Return (X, Y) of the center of cell containing provided text 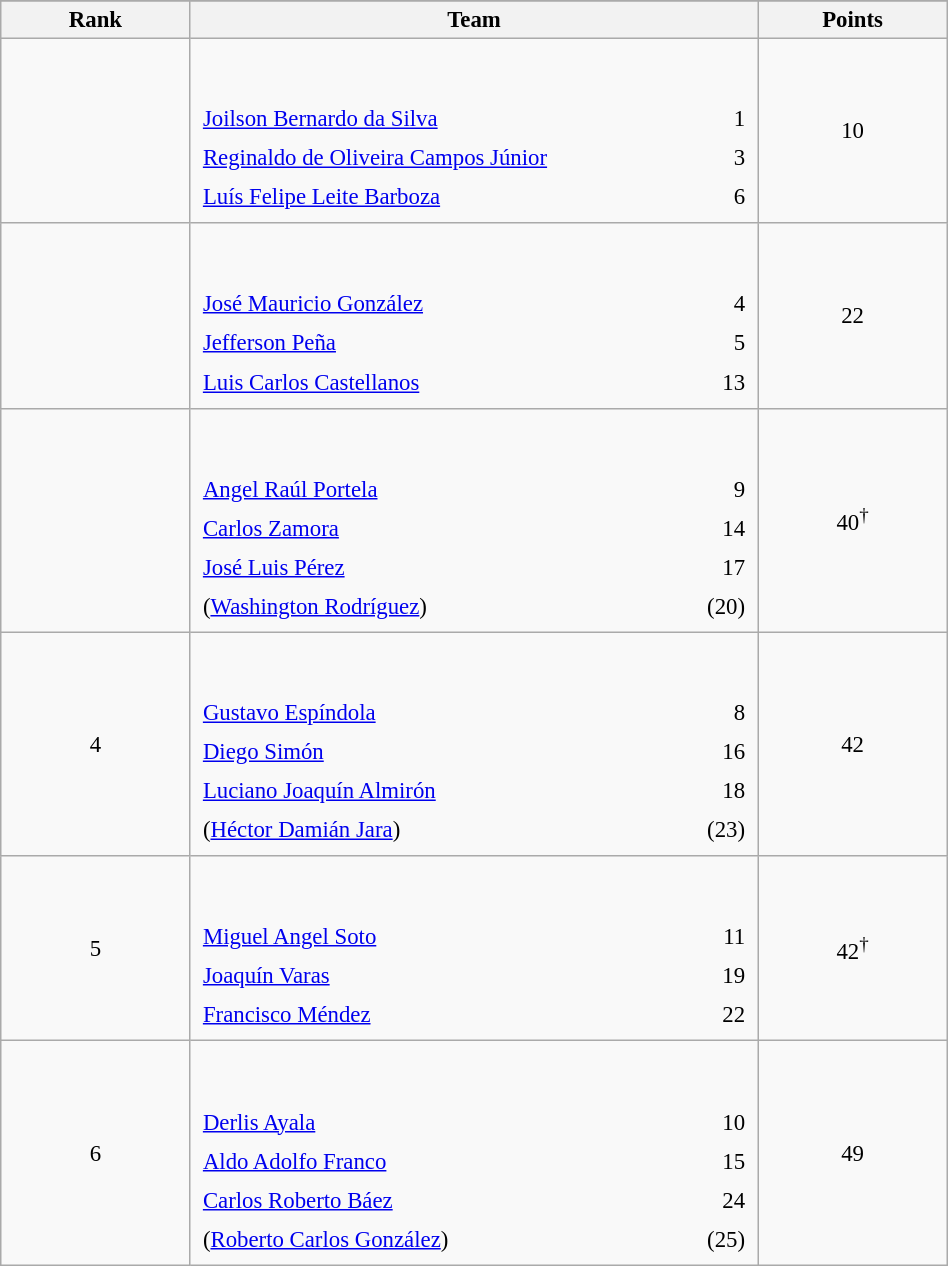
Joaquín Varas (432, 976)
16 (704, 752)
Francisco Méndez (432, 1015)
(Héctor Damián Jara) (428, 830)
Carlos Zamora (426, 528)
9 (704, 489)
Derlis Ayala (430, 1121)
3 (735, 158)
11 (709, 937)
Gustavo Espíndola 8 Diego Simón 16 Luciano Joaquín Almirón 18 (Héctor Damián Jara) (23) (474, 744)
13 (716, 382)
(25) (707, 1239)
Miguel Angel Soto 11 Joaquín Varas 19 Francisco Méndez 22 (474, 948)
José Mauricio González (438, 304)
José Mauricio González 4 Jefferson Peña 5 Luis Carlos Castellanos 13 (474, 316)
18 (704, 791)
42 (852, 744)
(Roberto Carlos González) (430, 1239)
49 (852, 1153)
Miguel Angel Soto (432, 937)
1 (735, 119)
Points (852, 20)
Team (474, 20)
Luciano Joaquín Almirón (428, 791)
Luís Felipe Leite Barboza (457, 197)
Derlis Ayala 10 Aldo Adolfo Franco 15 Carlos Roberto Báez 24 (Roberto Carlos González) (25) (474, 1153)
40† (852, 520)
17 (704, 567)
Angel Raúl Portela 9 Carlos Zamora 14 José Luis Pérez 17 (Washington Rodríguez) (20) (474, 520)
Joilson Bernardo da Silva (457, 119)
Reginaldo de Oliveira Campos Júnior (457, 158)
Luis Carlos Castellanos (438, 382)
Jefferson Peña (438, 343)
(Washington Rodríguez) (426, 606)
Angel Raúl Portela (426, 489)
Diego Simón (428, 752)
15 (707, 1160)
42† (852, 948)
José Luis Pérez (426, 567)
Aldo Adolfo Franco (430, 1160)
Rank (96, 20)
(20) (704, 606)
24 (707, 1200)
8 (704, 713)
14 (704, 528)
Joilson Bernardo da Silva 1 Reginaldo de Oliveira Campos Júnior 3 Luís Felipe Leite Barboza 6 (474, 132)
Carlos Roberto Báez (430, 1200)
Gustavo Espíndola (428, 713)
(23) (704, 830)
19 (709, 976)
